Extract the [X, Y] coordinate from the center of the cell holding the provided text.  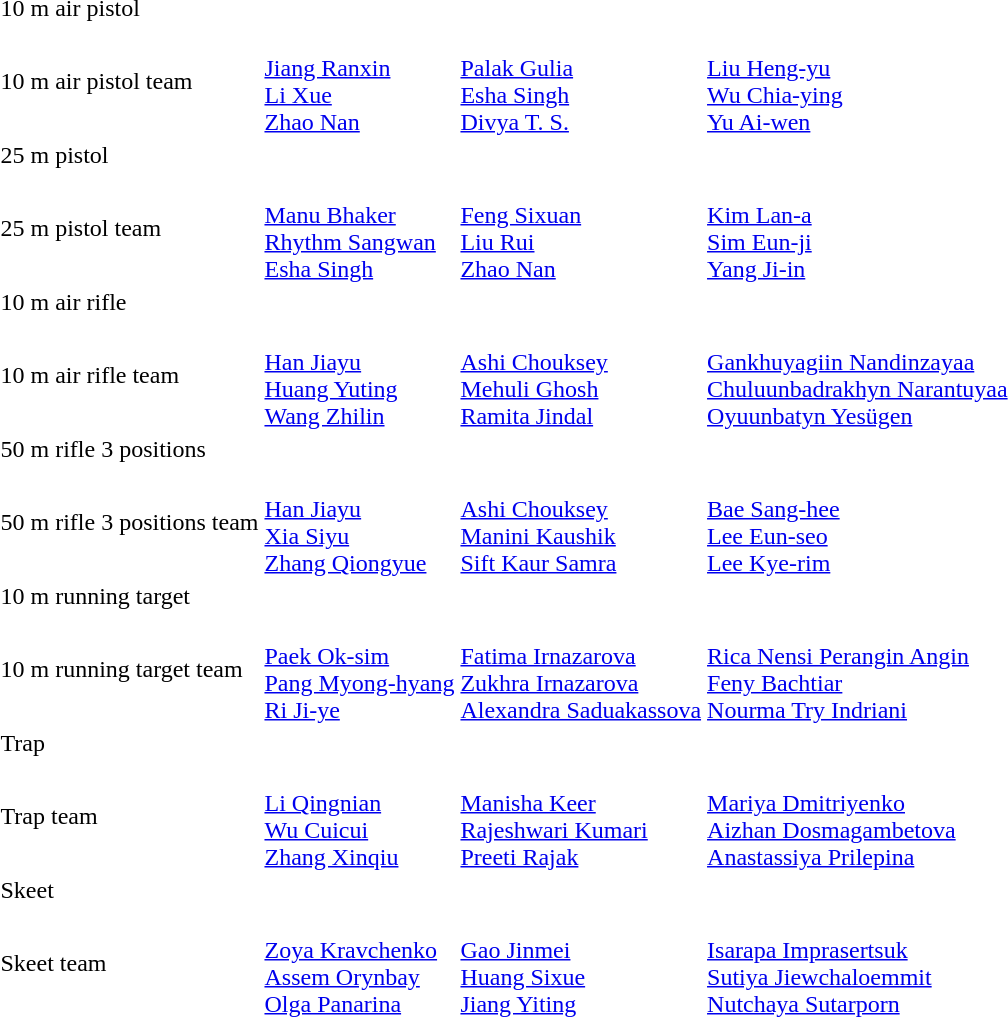
Fatima IrnazarovaZukhra IrnazarovaAlexandra Saduakassova [581, 670]
Jiang RanxinLi XueZhao Nan [360, 82]
Ashi ChoukseyMehuli GhoshRamita Jindal [581, 376]
Palak GuliaEsha SinghDivya T. S. [581, 82]
Ashi ChoukseyManini KaushikSift Kaur Samra [581, 522]
Feng SixuanLiu RuiZhao Nan [581, 228]
Paek Ok-simPang Myong-hyangRi Ji-ye [360, 670]
Li QingnianWu CuicuiZhang Xinqiu [360, 816]
Manu BhakerRhythm SangwanEsha Singh [360, 228]
Manisha KeerRajeshwari KumariPreeti Rajak [581, 816]
Han JiayuXia SiyuZhang Qiongyue [360, 522]
Han JiayuHuang YutingWang Zhilin [360, 376]
